For the text-containing cell, return its midpoint in [X, Y] coordinate format. 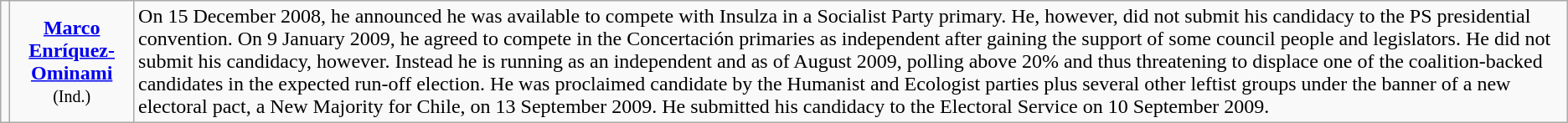
Marco Enríquez-Ominami(Ind.) [72, 62]
